Capture the cell that displays the provided text and extract its (x, y) central coordinate. 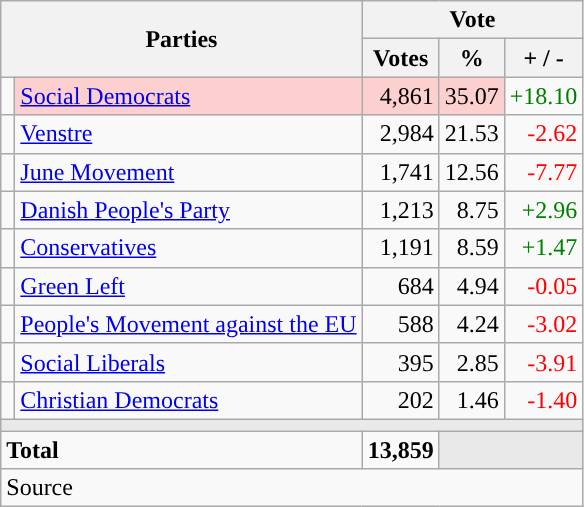
8.59 (472, 248)
Total (182, 449)
Venstre (188, 134)
202 (400, 400)
Parties (182, 39)
June Movement (188, 172)
+ / - (544, 58)
Social Liberals (188, 362)
-7.77 (544, 172)
-2.62 (544, 134)
4.94 (472, 286)
4,861 (400, 96)
35.07 (472, 96)
Green Left (188, 286)
2,984 (400, 134)
% (472, 58)
21.53 (472, 134)
Danish People's Party (188, 210)
-3.02 (544, 324)
-1.40 (544, 400)
+18.10 (544, 96)
12.56 (472, 172)
Social Democrats (188, 96)
684 (400, 286)
1,191 (400, 248)
-0.05 (544, 286)
Vote (472, 20)
+1.47 (544, 248)
395 (400, 362)
13,859 (400, 449)
Votes (400, 58)
588 (400, 324)
Conservatives (188, 248)
+2.96 (544, 210)
1.46 (472, 400)
2.85 (472, 362)
Christian Democrats (188, 400)
Source (292, 488)
-3.91 (544, 362)
1,213 (400, 210)
8.75 (472, 210)
1,741 (400, 172)
4.24 (472, 324)
People's Movement against the EU (188, 324)
